Scan for the cell matching the given text and deliver its (X, Y) coordinate at center. 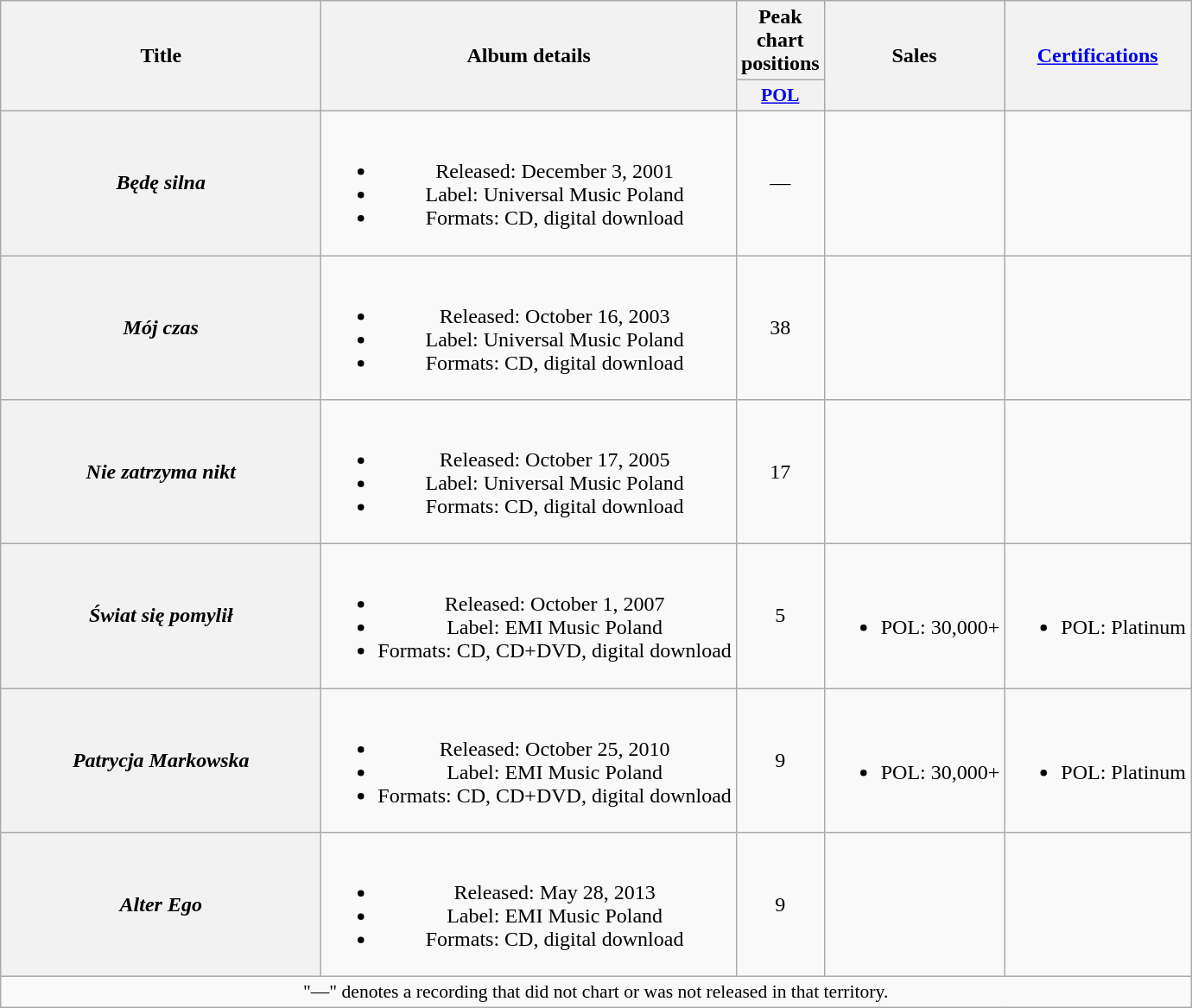
Released: October 1, 2007Label: EMI Music PolandFormats: CD, CD+DVD, digital download (529, 617)
5 (780, 617)
Alter Ego (161, 905)
17 (780, 472)
Released: December 3, 2001Label: Universal Music PolandFormats: CD, digital download (529, 183)
Patrycja Markowska (161, 760)
Album details (529, 56)
Świat się pomylił (161, 617)
Released: May 28, 2013Label: EMI Music PolandFormats: CD, digital download (529, 905)
"—" denotes a recording that did not chart or was not released in that territory. (596, 992)
Sales (914, 56)
Peak chart positions (780, 41)
Mój czas (161, 328)
Released: October 16, 2003Label: Universal Music PolandFormats: CD, digital download (529, 328)
Title (161, 56)
Released: October 25, 2010Label: EMI Music PolandFormats: CD, CD+DVD, digital download (529, 760)
38 (780, 328)
— (780, 183)
Nie zatrzyma nikt (161, 472)
Certifications (1098, 56)
Będę silna (161, 183)
POL (780, 96)
Released: October 17, 2005Label: Universal Music PolandFormats: CD, digital download (529, 472)
